Identify which cell holds the provided text, then report its (x, y) central coordinate. 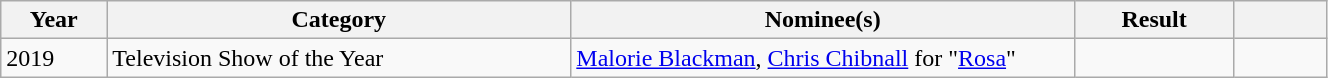
Television Show of the Year (339, 58)
Nominee(s) (823, 20)
Result (1154, 20)
Year (54, 20)
2019 (54, 58)
Category (339, 20)
Malorie Blackman, Chris Chibnall for "Rosa" (823, 58)
